Pinpoint the cell where the given text exists, returning its [x, y] midpoint coordinate. 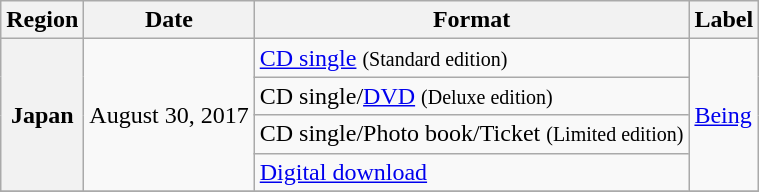
Date [169, 20]
Digital download [472, 172]
CD single (Standard edition) [472, 58]
CD single/DVD (Deluxe edition) [472, 96]
Label [724, 20]
Being [724, 115]
Japan [42, 115]
CD single/Photo book/Ticket (Limited edition) [472, 134]
August 30, 2017 [169, 115]
Format [472, 20]
Region [42, 20]
